Extract the (X, Y) coordinate from the center of the cell holding the provided text.  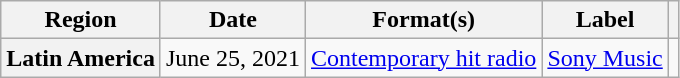
June 25, 2021 (232, 58)
Latin America (81, 58)
Label (605, 20)
Region (81, 20)
Format(s) (424, 20)
Date (232, 20)
Sony Music (605, 58)
Contemporary hit radio (424, 58)
